Find where the given text appears and provide that cell's center as (x, y) coordinate. 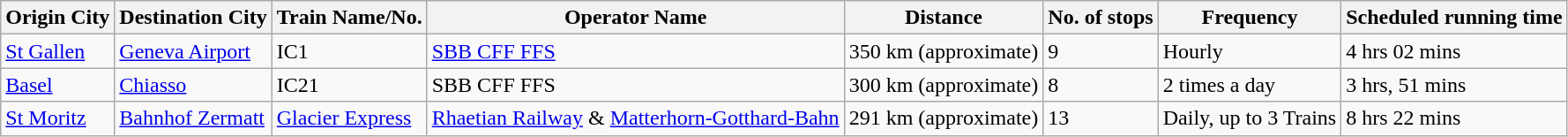
Geneva Airport (193, 51)
Bahnhof Zermatt (193, 118)
291 km (approximate) (944, 118)
Origin City (58, 18)
Glacier Express (349, 118)
IC21 (349, 85)
350 km (approximate) (944, 51)
Daily, up to 3 Trains (1250, 118)
13 (1101, 118)
No. of stops (1101, 18)
8 (1101, 85)
Chiasso (193, 85)
9 (1101, 51)
Train Name/No. (349, 18)
Distance (944, 18)
Frequency (1250, 18)
Destination City (193, 18)
8 hrs 22 mins (1454, 118)
Basel (58, 85)
Rhaetian Railway & Matterhorn-Gotthard-Bahn (635, 118)
Operator Name (635, 18)
Scheduled running time (1454, 18)
2 times a day (1250, 85)
St Gallen (58, 51)
Hourly (1250, 51)
3 hrs, 51 mins (1454, 85)
300 km (approximate) (944, 85)
4 hrs 02 mins (1454, 51)
St Moritz (58, 118)
IC1 (349, 51)
